Provide the [X, Y] coordinate of the cell's center where the given text is located.  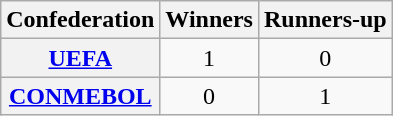
Confederation [80, 20]
Runners-up [325, 20]
CONMEBOL [80, 96]
UEFA [80, 58]
Winners [210, 20]
